From the cell containing the given text, extract its center point as (X, Y) coordinate. 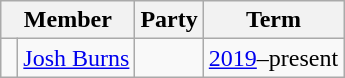
Member (68, 20)
2019–present (273, 58)
Term (273, 20)
Party (169, 20)
Josh Burns (76, 58)
